Locate the cell with the specified text and output its [x, y] center coordinate. 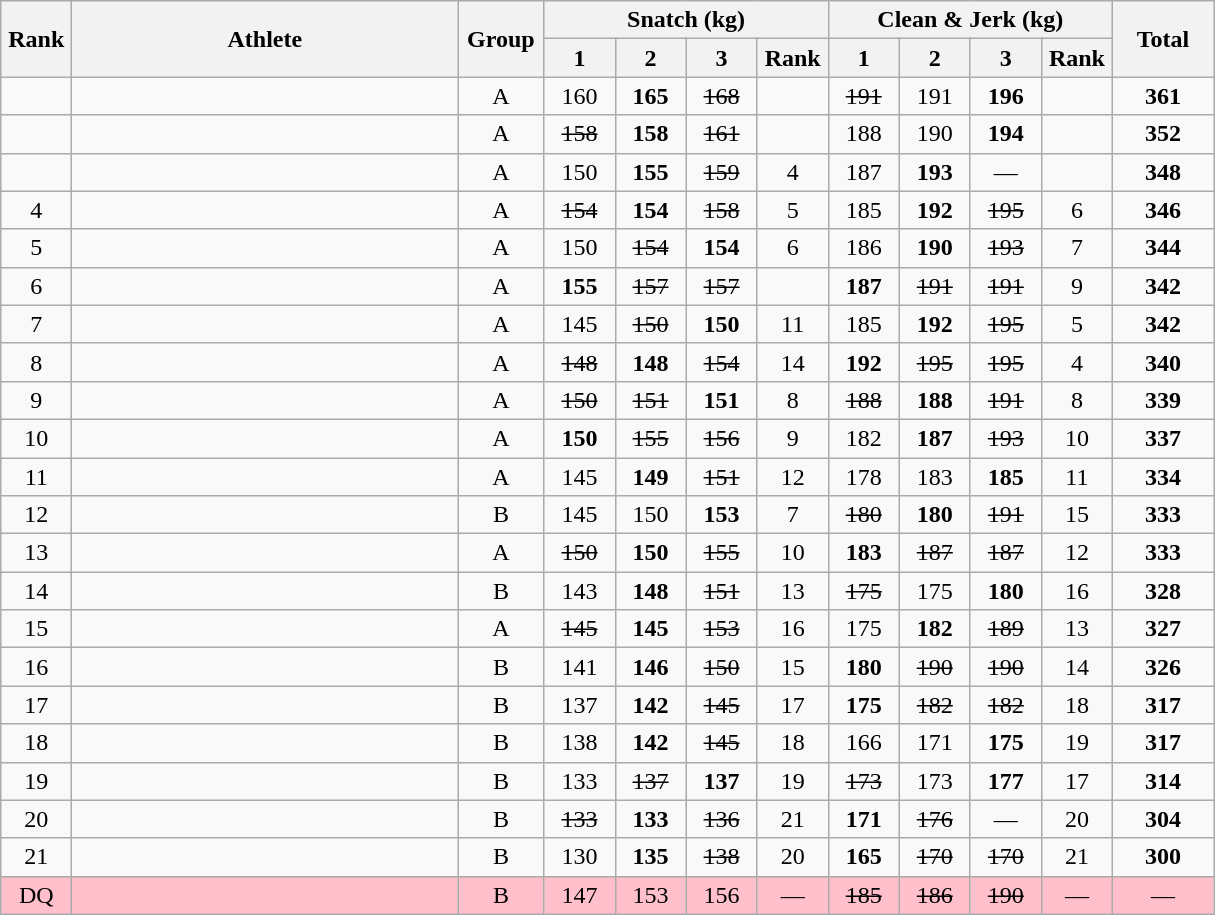
Snatch (kg) [686, 20]
300 [1162, 857]
189 [1006, 629]
146 [650, 667]
135 [650, 857]
Athlete [265, 39]
168 [722, 96]
161 [722, 134]
159 [722, 172]
334 [1162, 477]
143 [580, 591]
Total [1162, 39]
149 [650, 477]
361 [1162, 96]
327 [1162, 629]
178 [864, 477]
337 [1162, 438]
196 [1006, 96]
176 [934, 819]
339 [1162, 400]
304 [1162, 819]
346 [1162, 210]
Clean & Jerk (kg) [970, 20]
147 [580, 895]
340 [1162, 362]
Group [501, 39]
344 [1162, 248]
348 [1162, 172]
130 [580, 857]
352 [1162, 134]
328 [1162, 591]
141 [580, 667]
177 [1006, 781]
160 [580, 96]
326 [1162, 667]
136 [722, 819]
166 [864, 743]
DQ [36, 895]
314 [1162, 781]
194 [1006, 134]
